Provide the [X, Y] coordinate of the cell's center where the given text is located.  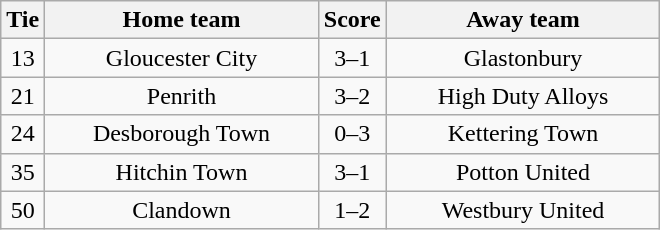
50 [23, 210]
3–2 [352, 96]
Kettering Town [523, 134]
Hitchin Town [182, 172]
21 [23, 96]
Potton United [523, 172]
High Duty Alloys [523, 96]
1–2 [352, 210]
Gloucester City [182, 58]
Desborough Town [182, 134]
Tie [23, 20]
Clandown [182, 210]
24 [23, 134]
Glastonbury [523, 58]
Away team [523, 20]
Home team [182, 20]
0–3 [352, 134]
Westbury United [523, 210]
35 [23, 172]
Penrith [182, 96]
Score [352, 20]
13 [23, 58]
